Determine the [x, y] coordinate at the center of the cell enclosing the given text.  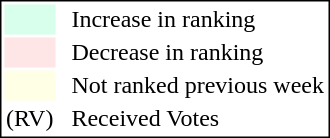
Not ranked previous week [198, 85]
Decrease in ranking [198, 53]
Received Votes [198, 119]
Increase in ranking [198, 19]
(RV) [29, 119]
